Output the [X, Y] coordinate of the center of the cell containing the given text.  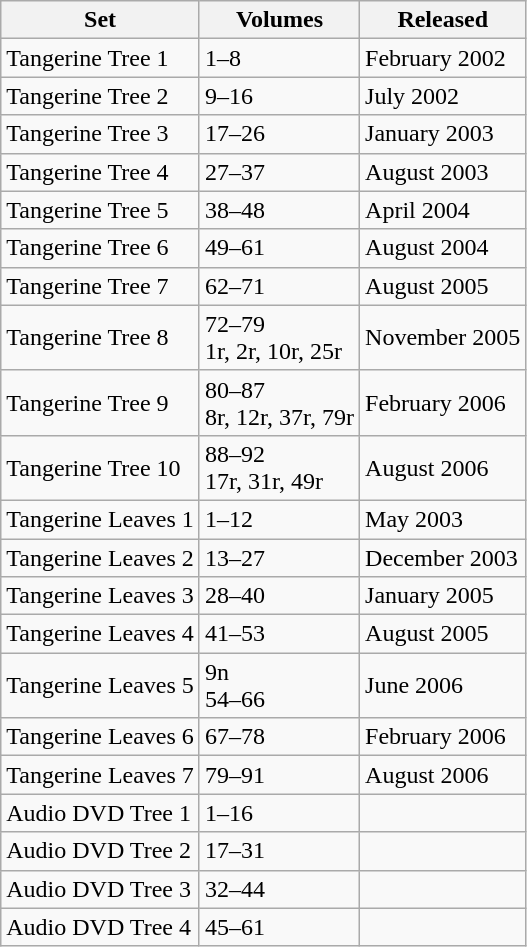
December 2003 [443, 557]
1–16 [279, 813]
Tangerine Leaves 3 [100, 596]
Tangerine Leaves 5 [100, 686]
August 2003 [443, 172]
67–78 [279, 737]
May 2003 [443, 519]
Audio DVD Tree 1 [100, 813]
Tangerine Tree 10 [100, 468]
Audio DVD Tree 3 [100, 889]
Tangerine Leaves 2 [100, 557]
62–71 [279, 286]
Tangerine Leaves 1 [100, 519]
August 2004 [443, 248]
Tangerine Tree 6 [100, 248]
June 2006 [443, 686]
Audio DVD Tree 2 [100, 851]
Tangerine Tree 8 [100, 338]
November 2005 [443, 338]
Tangerine Tree 4 [100, 172]
April 2004 [443, 210]
9n54–66 [279, 686]
27–37 [279, 172]
Tangerine Tree 9 [100, 402]
July 2002 [443, 96]
January 2003 [443, 134]
28–40 [279, 596]
Tangerine Tree 3 [100, 134]
1–8 [279, 58]
Tangerine Tree 2 [100, 96]
38–48 [279, 210]
9–16 [279, 96]
88–9217r, 31r, 49r [279, 468]
1–12 [279, 519]
Tangerine Leaves 4 [100, 634]
Tangerine Leaves 7 [100, 775]
Set [100, 20]
Audio DVD Tree 4 [100, 927]
Tangerine Leaves 6 [100, 737]
79–91 [279, 775]
32–44 [279, 889]
45–61 [279, 927]
80–878r, 12r, 37r, 79r [279, 402]
49–61 [279, 248]
13–27 [279, 557]
17–26 [279, 134]
Volumes [279, 20]
17–31 [279, 851]
February 2002 [443, 58]
Released [443, 20]
72–791r, 2r, 10r, 25r [279, 338]
Tangerine Tree 7 [100, 286]
January 2005 [443, 596]
Tangerine Tree 5 [100, 210]
41–53 [279, 634]
Tangerine Tree 1 [100, 58]
